Search for the cell housing the specified text and yield its [x, y] center coordinate. 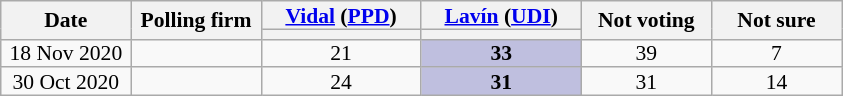
Not sure [776, 20]
21 [341, 53]
33 [501, 53]
24 [341, 82]
39 [646, 53]
18 Nov 2020 [66, 53]
7 [776, 53]
Lavín (UDI) [501, 15]
14 [776, 82]
30 Oct 2020 [66, 82]
Not voting [646, 20]
Date [66, 20]
Vidal (PPD) [341, 15]
Polling firm [196, 20]
